Extract the (X, Y) coordinate from the center of the cell holding the provided text.  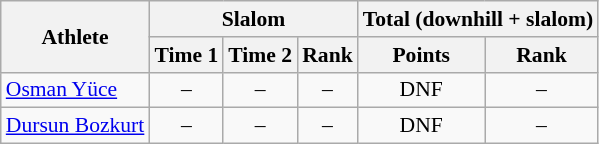
Slalom (253, 19)
Athlete (76, 36)
Time 1 (186, 55)
Points (422, 55)
Time 2 (260, 55)
Total (downhill + slalom) (478, 19)
Osman Yüce (76, 90)
Dursun Bozkurt (76, 126)
